Find where the given text appears and provide that cell's center as [x, y] coordinate. 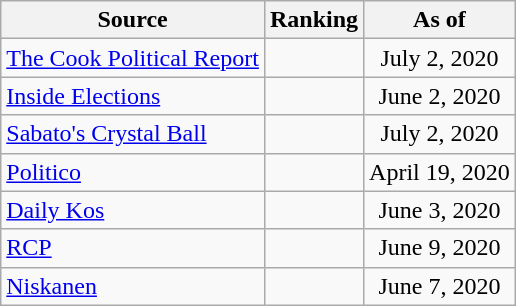
June 9, 2020 [440, 248]
The Cook Political Report [133, 58]
As of [440, 20]
Ranking [314, 20]
June 2, 2020 [440, 96]
Source [133, 20]
June 7, 2020 [440, 286]
June 3, 2020 [440, 210]
Niskanen [133, 286]
RCP [133, 248]
Inside Elections [133, 96]
Politico [133, 172]
April 19, 2020 [440, 172]
Sabato's Crystal Ball [133, 134]
Daily Kos [133, 210]
